Search for the cell housing the specified text and yield its [X, Y] center coordinate. 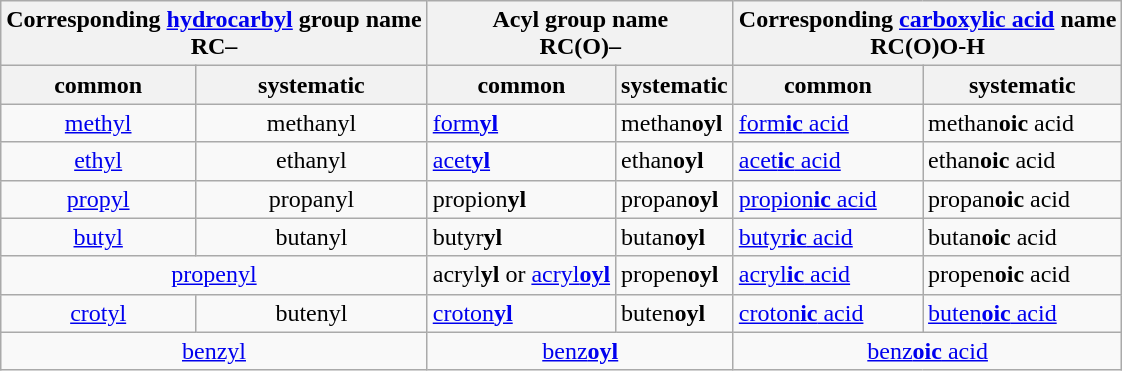
ethanyl [312, 161]
methanoyl [675, 123]
benzoic acid [928, 351]
butenoic acid [1022, 313]
acrylyl or acryloyl [521, 275]
propenoyl [675, 275]
ethanoic acid [1022, 161]
butenyl [312, 313]
propionic acid [828, 199]
ethyl [98, 161]
crotonic acid [828, 313]
acetic acid [828, 161]
Corresponding hydrocarbyl group nameRC– [214, 34]
Corresponding carboxylic acid nameRC(O)O-H [928, 34]
methanoic acid [1022, 123]
formyl [521, 123]
butenoyl [675, 313]
Acyl group nameRC(O)– [580, 34]
acrylic acid [828, 275]
butyryl [521, 237]
propanyl [312, 199]
acetyl [521, 161]
methyl [98, 123]
crotyl [98, 313]
propanoyl [675, 199]
propyl [98, 199]
crotonyl [521, 313]
benzyl [214, 351]
propenyl [214, 275]
butanoic acid [1022, 237]
formic acid [828, 123]
butanoyl [675, 237]
ethanoyl [675, 161]
propenoic acid [1022, 275]
butanyl [312, 237]
propanoic acid [1022, 199]
butyl [98, 237]
butyric acid [828, 237]
propionyl [521, 199]
benzoyl [580, 351]
methanyl [312, 123]
